Detect which cell encompasses the target text, then output its (x, y) center coordinate. 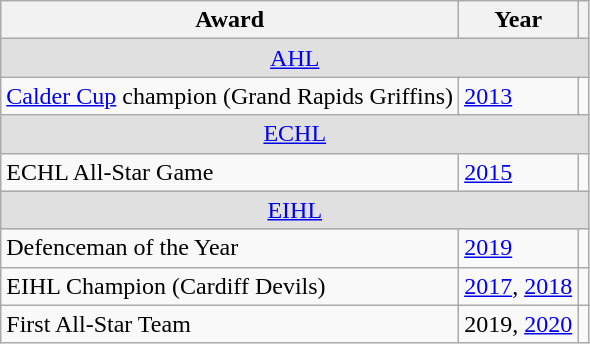
ECHL (295, 134)
ECHL All-Star Game (230, 172)
2017, 2018 (518, 286)
2019 (518, 248)
Award (230, 20)
Year (518, 20)
Defenceman of the Year (230, 248)
2015 (518, 172)
2019, 2020 (518, 324)
First All-Star Team (230, 324)
AHL (295, 58)
EIHL Champion (Cardiff Devils) (230, 286)
EIHL (295, 210)
2013 (518, 96)
Calder Cup champion (Grand Rapids Griffins) (230, 96)
